From the cell containing the given text, extract its center point as (X, Y) coordinate. 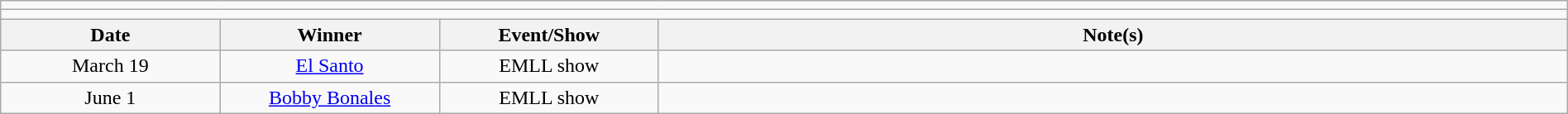
El Santo (329, 66)
Event/Show (549, 35)
Date (111, 35)
Note(s) (1113, 35)
March 19 (111, 66)
Bobby Bonales (329, 97)
Winner (329, 35)
June 1 (111, 97)
